Search for the cell housing the specified text and yield its [x, y] center coordinate. 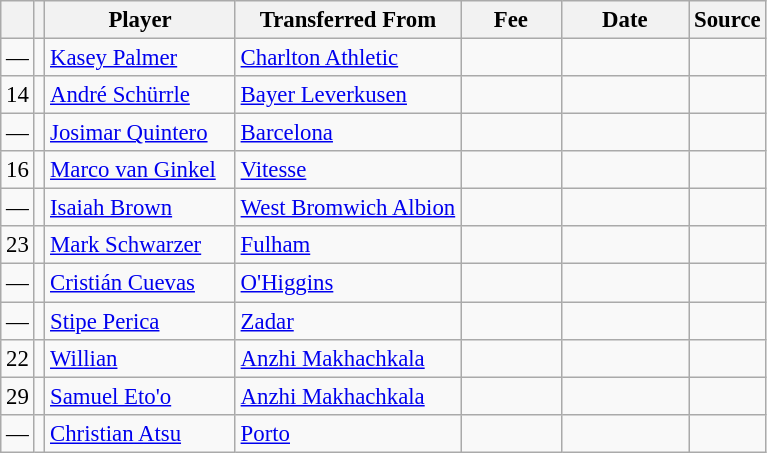
23 [18, 245]
Fee [510, 20]
Charlton Athletic [348, 58]
Josimar Quintero [140, 133]
Date [625, 20]
Stipe Perica [140, 321]
Isaiah Brown [140, 208]
Bayer Leverkusen [348, 95]
Source [728, 20]
Zadar [348, 321]
16 [18, 170]
29 [18, 396]
Player [140, 20]
West Bromwich Albion [348, 208]
Porto [348, 433]
Mark Schwarzer [140, 245]
Christian Atsu [140, 433]
14 [18, 95]
Marco van Ginkel [140, 170]
Vitesse [348, 170]
22 [18, 358]
Transferred From [348, 20]
O'Higgins [348, 283]
Barcelona [348, 133]
Cristián Cuevas [140, 283]
André Schürrle [140, 95]
Willian [140, 358]
Fulham [348, 245]
Kasey Palmer [140, 58]
Samuel Eto'o [140, 396]
